Return (X, Y) of the center of cell containing provided text 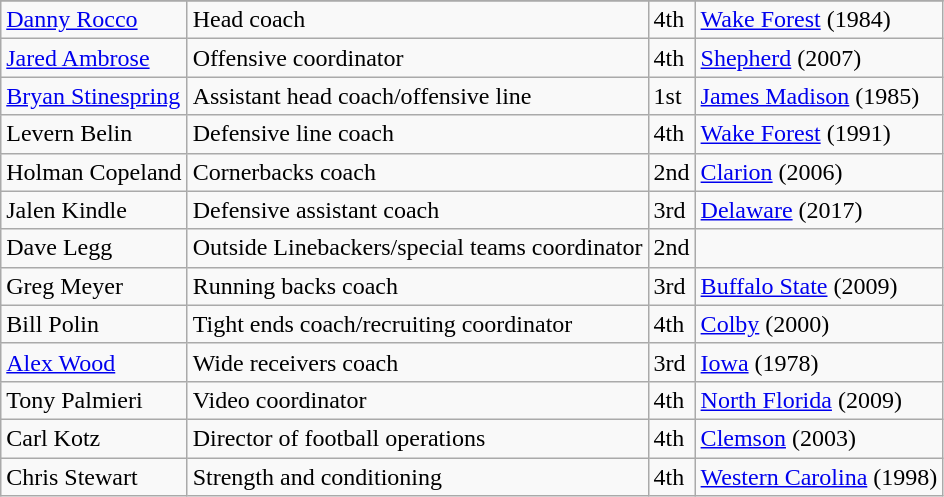
Carl Kotz (94, 438)
Outside Linebackers/special teams coordinator (418, 248)
North Florida (2009) (819, 400)
Buffalo State (2009) (819, 286)
Colby (2000) (819, 324)
Greg Meyer (94, 286)
Bill Polin (94, 324)
Head coach (418, 20)
Clemson (2003) (819, 438)
Shepherd (2007) (819, 58)
Holman Copeland (94, 172)
Iowa (1978) (819, 362)
Director of football operations (418, 438)
Wide receivers coach (418, 362)
Bryan Stinespring (94, 96)
Strength and conditioning (418, 477)
Running backs coach (418, 286)
Video coordinator (418, 400)
Cornerbacks coach (418, 172)
Wake Forest (1991) (819, 134)
Defensive assistant coach (418, 210)
Clarion (2006) (819, 172)
Alex Wood (94, 362)
Dave Legg (94, 248)
Defensive line coach (418, 134)
Levern Belin (94, 134)
Delaware (2017) (819, 210)
James Madison (1985) (819, 96)
1st (672, 96)
Tony Palmieri (94, 400)
Danny Rocco (94, 20)
Tight ends coach/recruiting coordinator (418, 324)
Offensive coordinator (418, 58)
Western Carolina (1998) (819, 477)
Wake Forest (1984) (819, 20)
Chris Stewart (94, 477)
Jared Ambrose (94, 58)
Assistant head coach/offensive line (418, 96)
Jalen Kindle (94, 210)
